Extract the (X, Y) coordinate from the center of the cell holding the provided text.  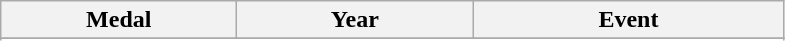
Event (628, 20)
Year (355, 20)
Medal (119, 20)
